From the cell containing the given text, extract its center point as (X, Y) coordinate. 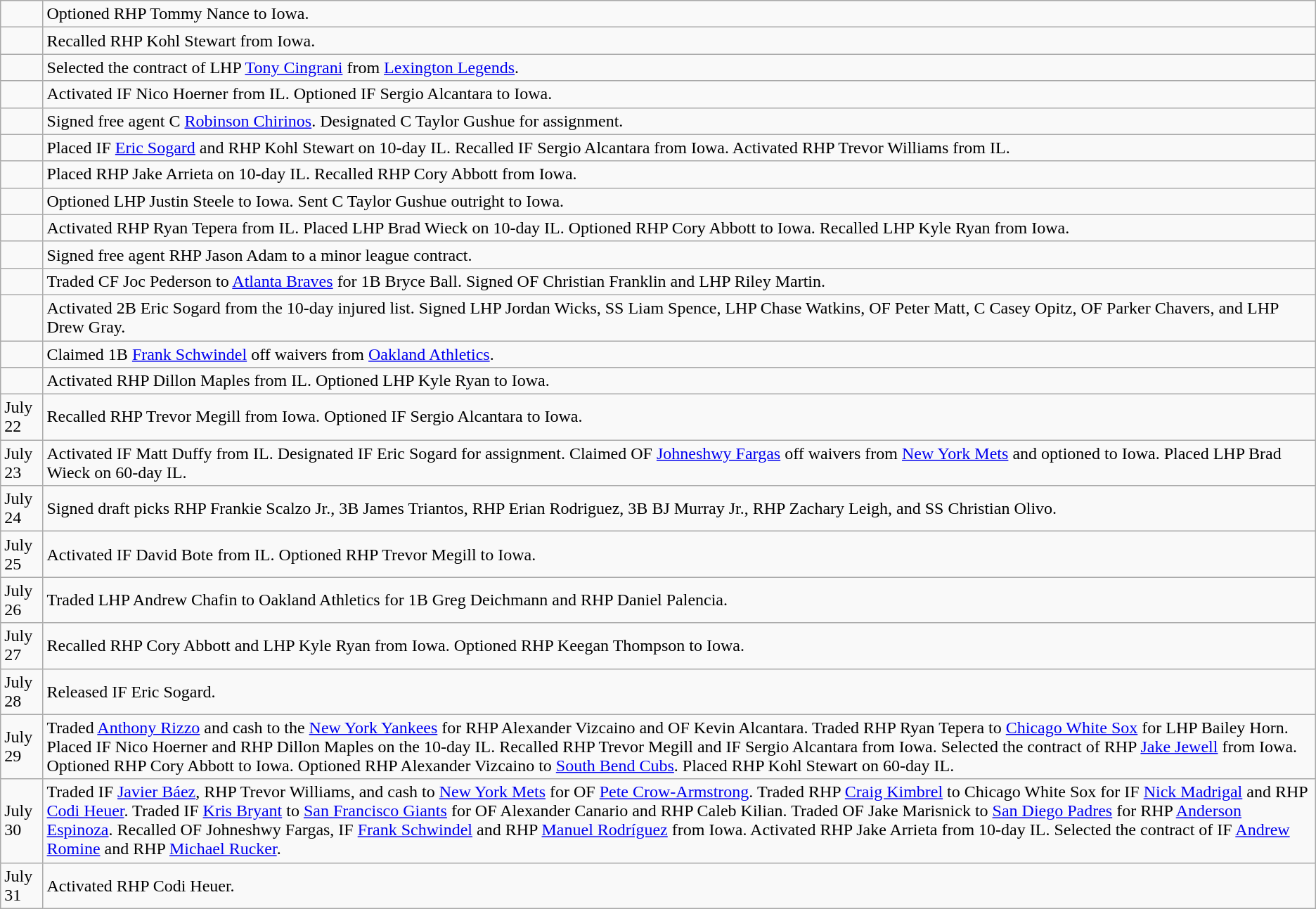
July 30 (22, 821)
July 28 (22, 692)
July 31 (22, 886)
Placed RHP Jake Arrieta on 10-day IL. Recalled RHP Cory Abbott from Iowa. (679, 174)
July 26 (22, 600)
Recalled RHP Kohl Stewart from Iowa. (679, 41)
July 23 (22, 463)
Traded CF Joc Pederson to Atlanta Braves for 1B Bryce Ball. Signed OF Christian Franklin and LHP Riley Martin. (679, 281)
Claimed 1B Frank Schwindel off waivers from Oakland Athletics. (679, 354)
Activated IF David Bote from IL. Optioned RHP Trevor Megill to Iowa. (679, 554)
Optioned LHP Justin Steele to Iowa. Sent C Taylor Gushue outright to Iowa. (679, 201)
Signed free agent RHP Jason Adam to a minor league contract. (679, 254)
Optioned RHP Tommy Nance to Iowa. (679, 14)
July 24 (22, 509)
July 22 (22, 418)
Recalled RHP Cory Abbott and LHP Kyle Ryan from Iowa. Optioned RHP Keegan Thompson to Iowa. (679, 645)
Selected the contract of LHP Tony Cingrani from Lexington Legends. (679, 67)
July 29 (22, 747)
Activated RHP Codi Heuer. (679, 886)
July 27 (22, 645)
Released IF Eric Sogard. (679, 692)
July 25 (22, 554)
Signed free agent C Robinson Chirinos. Designated C Taylor Gushue for assignment. (679, 121)
Recalled RHP Trevor Megill from Iowa. Optioned IF Sergio Alcantara to Iowa. (679, 418)
Signed draft picks RHP Frankie Scalzo Jr., 3B James Triantos, RHP Erian Rodriguez, 3B BJ Murray Jr., RHP Zachary Leigh, and SS Christian Olivo. (679, 509)
Placed IF Eric Sogard and RHP Kohl Stewart on 10-day IL. Recalled IF Sergio Alcantara from Iowa. Activated RHP Trevor Williams from IL. (679, 148)
Traded LHP Andrew Chafin to Oakland Athletics for 1B Greg Deichmann and RHP Daniel Palencia. (679, 600)
Activated RHP Ryan Tepera from IL. Placed LHP Brad Wieck on 10-day IL. Optioned RHP Cory Abbott to Iowa. Recalled LHP Kyle Ryan from Iowa. (679, 228)
Activated RHP Dillon Maples from IL. Optioned LHP Kyle Ryan to Iowa. (679, 381)
Activated IF Nico Hoerner from IL. Optioned IF Sergio Alcantara to Iowa. (679, 94)
